Scan for the cell matching the given text and deliver its (x, y) coordinate at center. 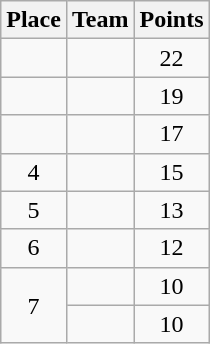
12 (172, 248)
15 (172, 172)
Team (100, 20)
5 (34, 210)
7 (34, 305)
19 (172, 96)
Place (34, 20)
4 (34, 172)
22 (172, 58)
13 (172, 210)
Points (172, 20)
17 (172, 134)
6 (34, 248)
